Pinpoint the cell where the given text exists, returning its (x, y) midpoint coordinate. 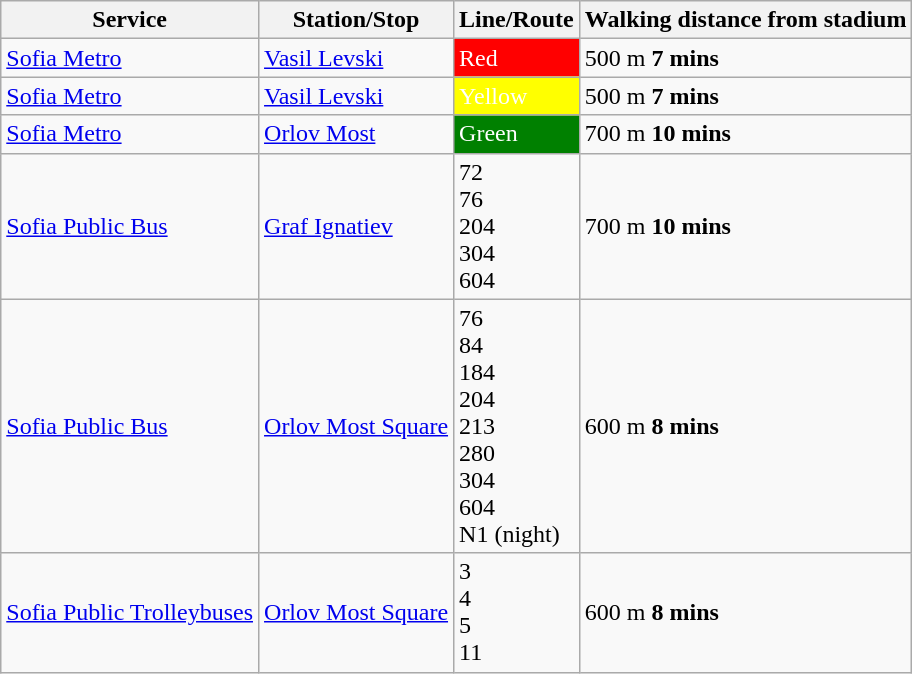
72 76204304604 (517, 226)
Line/Route (517, 20)
34511 (517, 612)
Walking distance from stadium (746, 20)
7684184204213280304604N1 (night) (517, 426)
Yellow (517, 96)
Service (130, 20)
Green (517, 134)
Graf Ignatiev (356, 226)
Sofia Public Trolleybuses (130, 612)
Orlov Most (356, 134)
Red (517, 58)
Station/Stop (356, 20)
